Return the (X, Y) coordinate for the center point of the cell that contains the specified text.  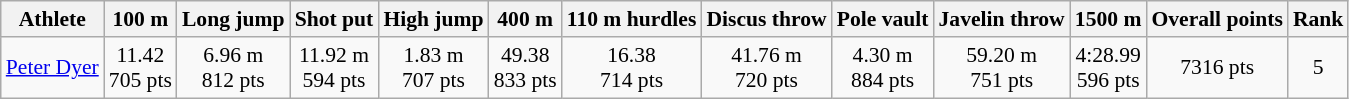
400 m (526, 19)
Pole vault (883, 19)
High jump (433, 19)
1.83 m707 pts (433, 68)
16.38714 pts (632, 68)
Long jump (234, 19)
7316 pts (1216, 68)
110 m hurdles (632, 19)
11.42705 pts (140, 68)
Overall points (1216, 19)
100 m (140, 19)
Discus throw (766, 19)
6.96 m812 pts (234, 68)
4:28.99596 pts (1108, 68)
59.20 m751 pts (1002, 68)
Shot put (334, 19)
Peter Dyer (52, 68)
11.92 m594 pts (334, 68)
Athlete (52, 19)
Javelin throw (1002, 19)
4.30 m884 pts (883, 68)
5 (1318, 68)
Rank (1318, 19)
49.38833 pts (526, 68)
41.76 m720 pts (766, 68)
1500 m (1108, 19)
